Extract the [x, y] coordinate from the center of the cell holding the provided text.  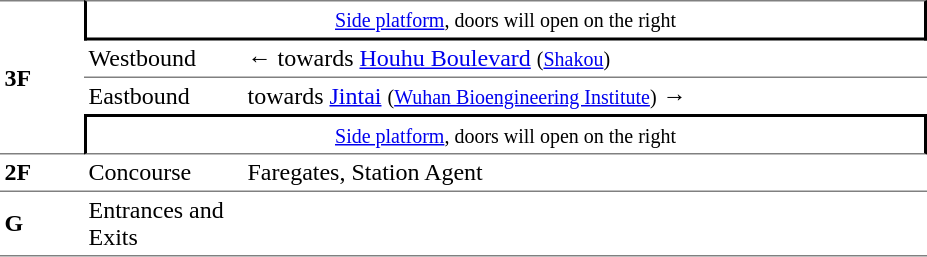
3F [42, 77]
← towards Houhu Boulevard (Shakou) [585, 58]
towards Jintai (Wuhan Bioengineering Institute) → [585, 95]
Concourse [164, 173]
2F [42, 173]
Westbound [164, 58]
Entrances and Exits [164, 224]
Eastbound [164, 95]
Faregates, Station Agent [585, 173]
G [42, 224]
